Find where the given text appears and provide that cell's center as [x, y] coordinate. 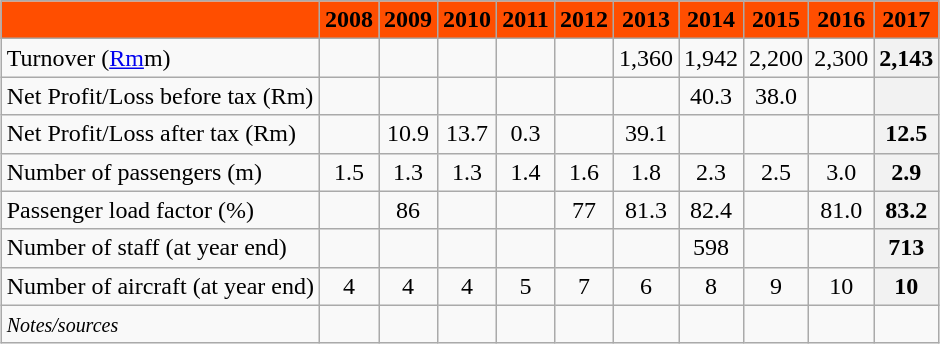
Notes/sources [160, 324]
2015 [776, 20]
2014 [712, 20]
Net Profit/Loss after tax (Rm) [160, 134]
83.2 [906, 210]
1.4 [526, 172]
2012 [584, 20]
2.5 [776, 172]
13.7 [468, 134]
Net Profit/Loss before tax (Rm) [160, 96]
2,143 [906, 58]
0.3 [526, 134]
2011 [526, 20]
6 [646, 286]
1,942 [712, 58]
2,200 [776, 58]
2008 [348, 20]
2016 [842, 20]
3.0 [842, 172]
81.0 [842, 210]
77 [584, 210]
1.6 [584, 172]
2009 [408, 20]
2013 [646, 20]
2017 [906, 20]
86 [408, 210]
38.0 [776, 96]
Number of passengers (m) [160, 172]
2010 [468, 20]
2.9 [906, 172]
1,360 [646, 58]
2.3 [712, 172]
8 [712, 286]
713 [906, 248]
81.3 [646, 210]
5 [526, 286]
598 [712, 248]
1.8 [646, 172]
82.4 [712, 210]
Number of staff (at year end) [160, 248]
Number of aircraft (at year end) [160, 286]
Passenger load factor (%) [160, 210]
9 [776, 286]
Turnover (Rmm) [160, 58]
39.1 [646, 134]
12.5 [906, 134]
2,300 [842, 58]
40.3 [712, 96]
10.9 [408, 134]
1.5 [348, 172]
7 [584, 286]
